For the text-containing cell, return its midpoint in (X, Y) coordinate format. 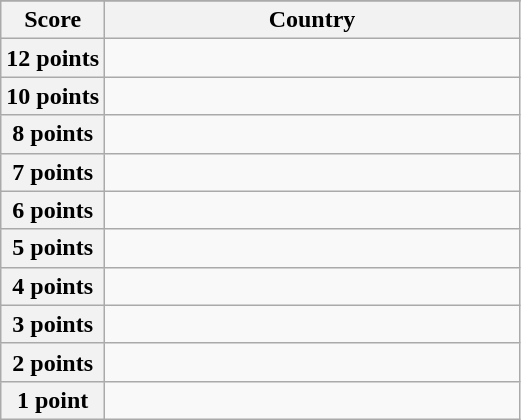
6 points (53, 210)
2 points (53, 362)
10 points (53, 96)
Score (53, 20)
8 points (53, 134)
3 points (53, 324)
1 point (53, 400)
Country (312, 20)
7 points (53, 172)
4 points (53, 286)
5 points (53, 248)
12 points (53, 58)
